Scan for the cell matching the given text and deliver its (x, y) coordinate at center. 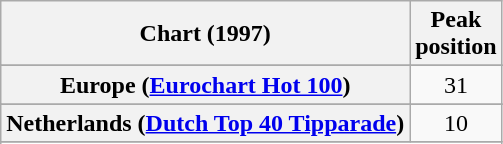
Netherlands (Dutch Top 40 Tipparade) (206, 123)
31 (456, 85)
Europe (Eurochart Hot 100) (206, 85)
Peakposition (456, 34)
Chart (1997) (206, 34)
10 (456, 123)
